Search for the cell housing the specified text and yield its [x, y] center coordinate. 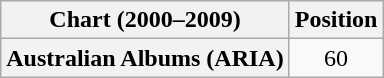
60 [336, 58]
Australian Albums (ARIA) [145, 58]
Position [336, 20]
Chart (2000–2009) [145, 20]
